Return [x, y] of the center of cell containing provided text 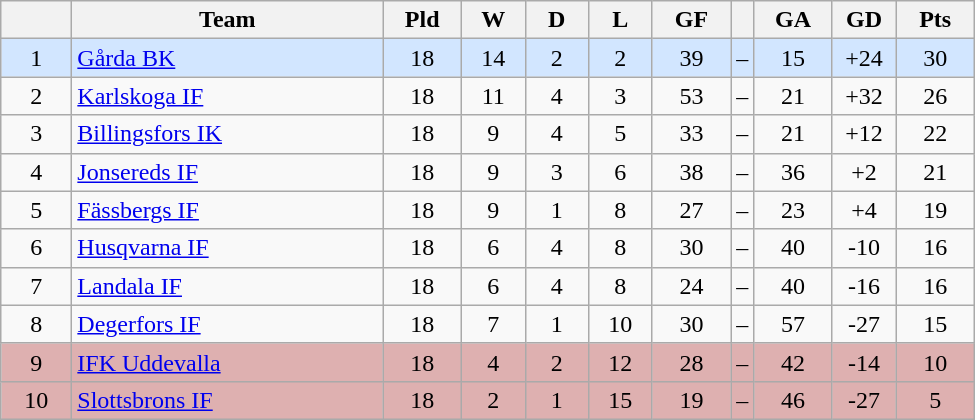
Landala IF [228, 286]
Slottsbrons IF [228, 400]
Team [228, 20]
D [557, 20]
-14 [864, 362]
Gårda BK [228, 58]
24 [692, 286]
12 [621, 362]
27 [692, 210]
Pld [422, 20]
GA [794, 20]
Husqvarna IF [228, 248]
33 [692, 134]
42 [794, 362]
-16 [864, 286]
46 [794, 400]
L [621, 20]
Karlskoga IF [228, 96]
+12 [864, 134]
Degerfors IF [228, 324]
53 [692, 96]
GD [864, 20]
+32 [864, 96]
36 [794, 172]
Pts [936, 20]
11 [493, 96]
+2 [864, 172]
+24 [864, 58]
38 [692, 172]
GF [692, 20]
39 [692, 58]
+4 [864, 210]
57 [794, 324]
22 [936, 134]
14 [493, 58]
IFK Uddevalla [228, 362]
Fässbergs IF [228, 210]
28 [692, 362]
26 [936, 96]
W [493, 20]
Jonsereds IF [228, 172]
23 [794, 210]
-10 [864, 248]
Billingsfors IK [228, 134]
